Return [X, Y] of the center of cell containing provided text 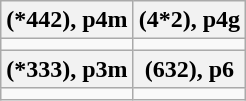
(4*2), p4g [189, 20]
(632), p6 [189, 69]
(*333), p3m [67, 69]
(*442), p4m [67, 20]
